Extract the (X, Y) coordinate from the center of the cell holding the provided text.  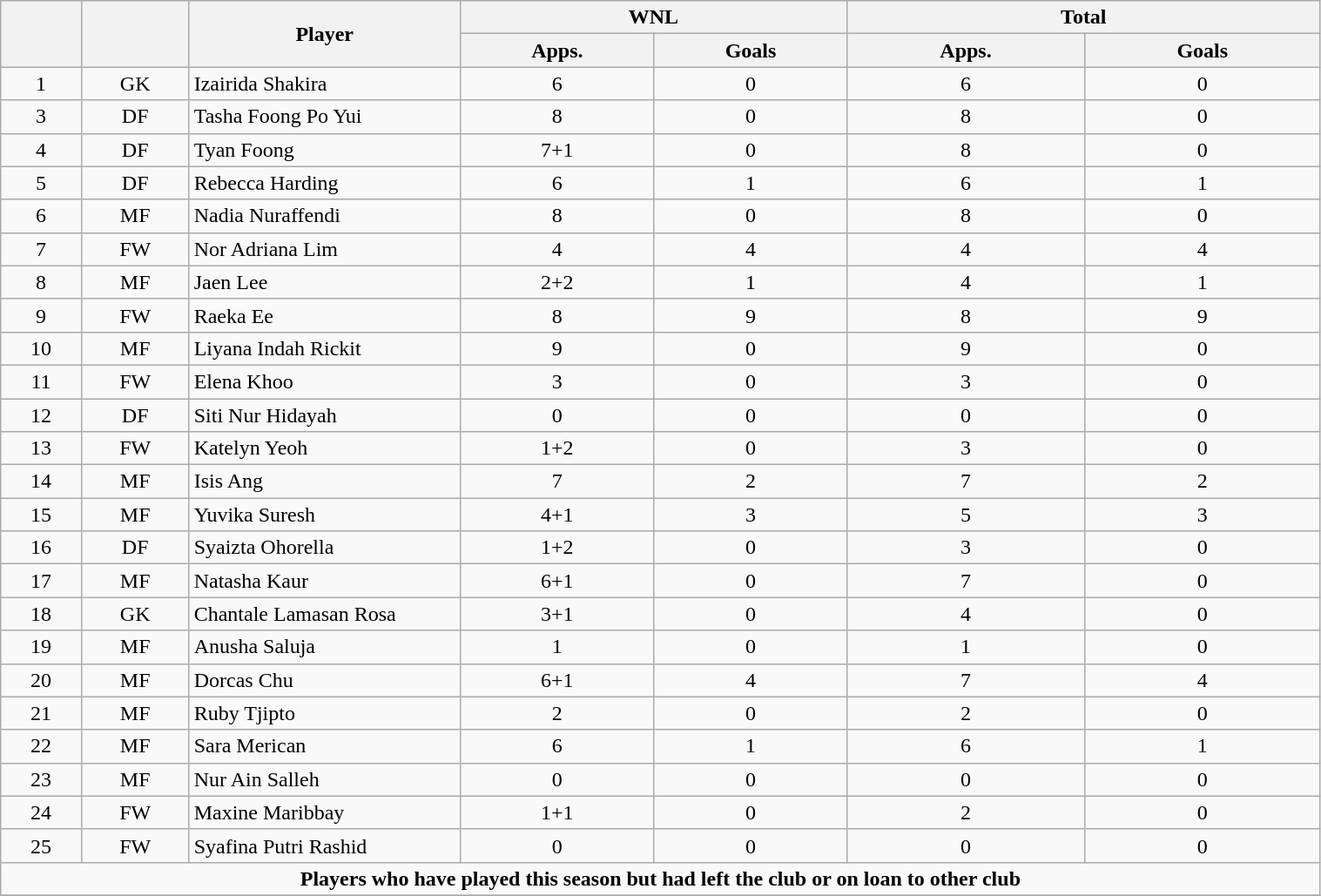
Players who have played this season but had left the club or on loan to other club (660, 879)
Ruby Tjipto (324, 713)
Maxine Maribbay (324, 812)
Syafina Putri Rashid (324, 845)
Nor Adriana Lim (324, 249)
13 (41, 448)
Tyan Foong (324, 150)
Player (324, 34)
WNL (653, 17)
11 (41, 381)
16 (41, 548)
Dorcas Chu (324, 680)
21 (41, 713)
Elena Khoo (324, 381)
Liyana Indah Rickit (324, 348)
23 (41, 779)
Sara Merican (324, 746)
Natasha Kaur (324, 581)
14 (41, 482)
Tasha Foong Po Yui (324, 117)
2+2 (557, 282)
Nadia Nuraffendi (324, 216)
Rebecca Harding (324, 183)
3+1 (557, 614)
Siti Nur Hidayah (324, 415)
7+1 (557, 150)
25 (41, 845)
15 (41, 515)
22 (41, 746)
10 (41, 348)
Jaen Lee (324, 282)
Nur Ain Salleh (324, 779)
Isis Ang (324, 482)
19 (41, 647)
Izairida Shakira (324, 84)
Total (1083, 17)
12 (41, 415)
Katelyn Yeoh (324, 448)
1+1 (557, 812)
Chantale Lamasan Rosa (324, 614)
4+1 (557, 515)
17 (41, 581)
24 (41, 812)
Syaizta Ohorella (324, 548)
18 (41, 614)
20 (41, 680)
Yuvika Suresh (324, 515)
Raeka Ee (324, 315)
Anusha Saluja (324, 647)
